From the cell containing the given text, extract its center point as [x, y] coordinate. 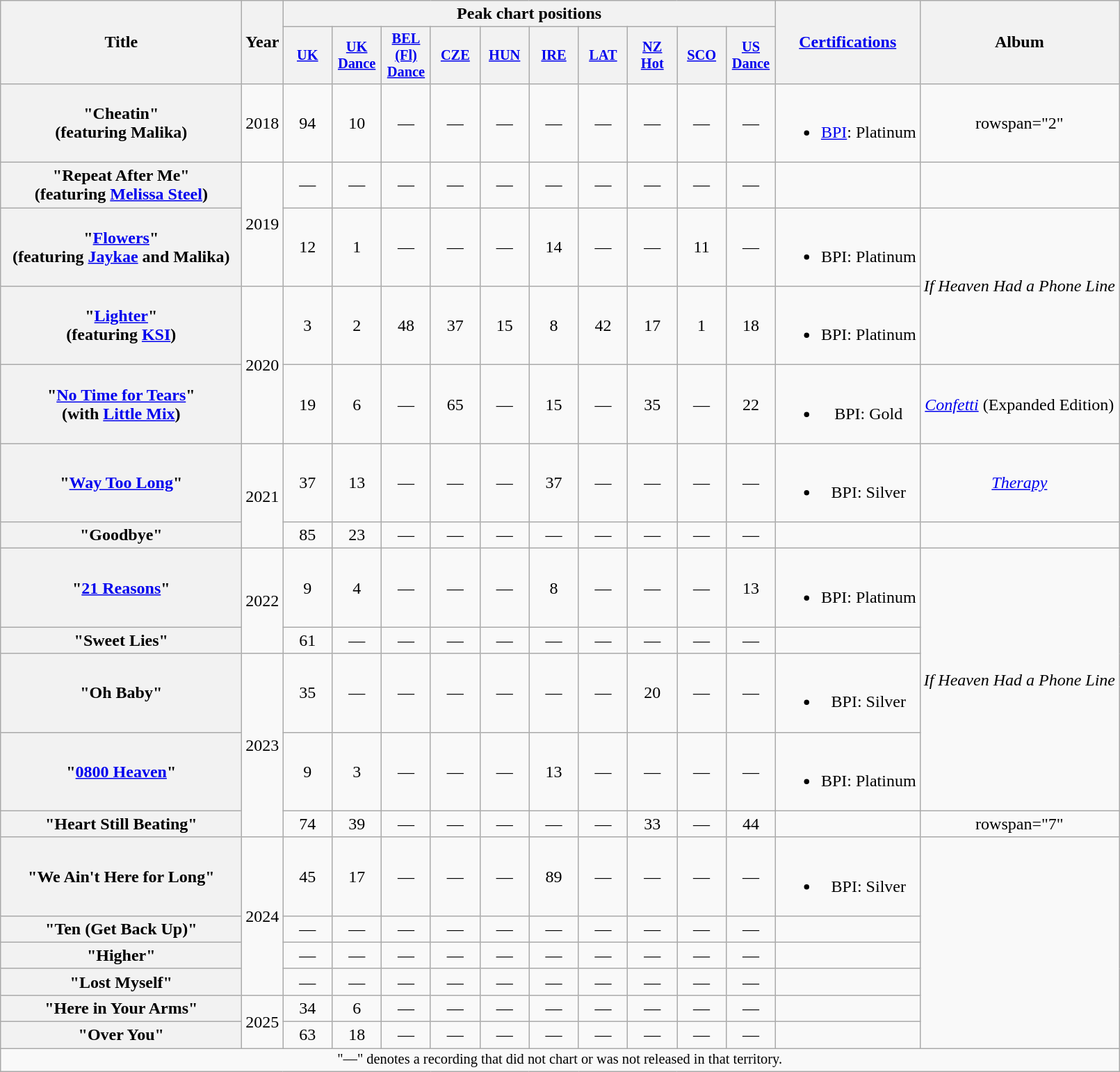
Confetti (Expanded Edition) [1019, 405]
"21 Reasons" [121, 588]
39 [357, 824]
48 [406, 325]
23 [357, 535]
BPI: Gold [847, 405]
Year [263, 42]
"Sweet Lies" [121, 640]
34 [307, 1008]
22 [751, 405]
45 [307, 876]
65 [455, 405]
LAT [603, 56]
33 [652, 824]
2018 [263, 122]
Therapy [1019, 482]
rowspan="7" [1019, 824]
2024 [263, 916]
61 [307, 640]
"Here in Your Arms" [121, 1008]
2023 [263, 745]
BEL (Fl) Dance [406, 56]
Peak chart positions [530, 14]
HUN [505, 56]
10 [357, 122]
89 [553, 876]
"Ten (Get Back Up)" [121, 929]
"Way Too Long" [121, 482]
2022 [263, 601]
20 [652, 692]
"0800 Heaven" [121, 772]
"Repeat After Me"(featuring Melissa Steel) [121, 185]
IRE [553, 56]
4 [357, 588]
74 [307, 824]
"Cheatin"(featuring Malika) [121, 122]
SCO [702, 56]
UK [307, 56]
11 [702, 247]
"Higher" [121, 955]
19 [307, 405]
12 [307, 247]
"Lost Myself" [121, 982]
"Oh Baby" [121, 692]
CZE [455, 56]
Album [1019, 42]
rowspan="2" [1019, 122]
2020 [263, 365]
14 [553, 247]
85 [307, 535]
63 [307, 1035]
"Goodbye" [121, 535]
US Dance [751, 56]
44 [751, 824]
2019 [263, 225]
"We Ain't Here for Long" [121, 876]
"Flowers"(featuring Jaykae and Malika) [121, 247]
2 [357, 325]
UK Dance [357, 56]
"—" denotes a recording that did not chart or was not released in that territory. [560, 1060]
NZHot [652, 56]
"Over You" [121, 1035]
94 [307, 122]
"No Time for Tears"(with Little Mix) [121, 405]
2025 [263, 1021]
42 [603, 325]
"Lighter"(featuring KSI) [121, 325]
Certifications [847, 42]
"Heart Still Beating" [121, 824]
2021 [263, 496]
Title [121, 42]
